Scan for the cell matching the given text and deliver its (X, Y) coordinate at center. 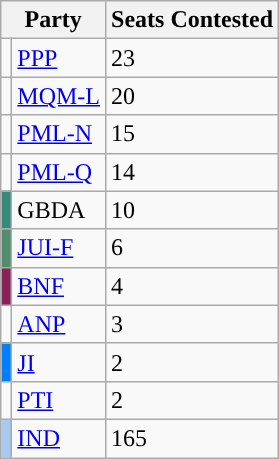
IND (59, 438)
23 (192, 58)
14 (192, 172)
MQM-L (59, 96)
PML-Q (59, 172)
PPP (59, 58)
4 (192, 286)
BNF (59, 286)
15 (192, 134)
Party (54, 20)
JI (59, 362)
165 (192, 438)
ANP (59, 324)
20 (192, 96)
PML-N (59, 134)
Seats Contested (192, 20)
10 (192, 210)
PTI (59, 400)
JUI-F (59, 248)
6 (192, 248)
GBDA (59, 210)
3 (192, 324)
